Pinpoint the cell where the given text exists, returning its (X, Y) midpoint coordinate. 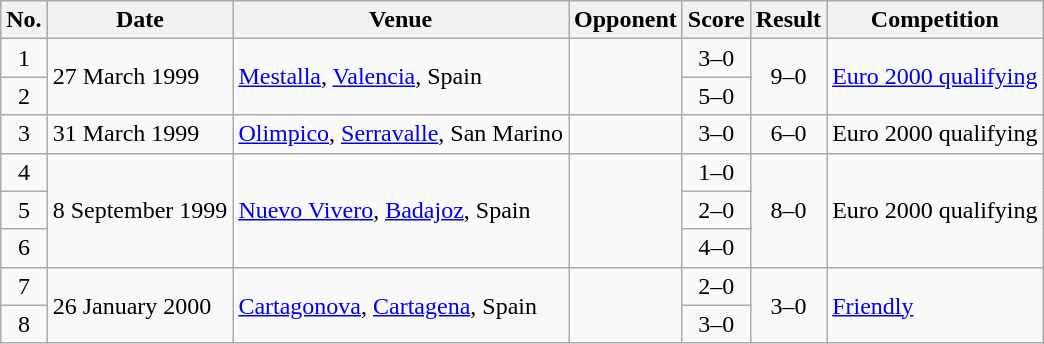
Competition (935, 20)
9–0 (788, 77)
Nuevo Vivero, Badajoz, Spain (401, 210)
Mestalla, Valencia, Spain (401, 77)
6 (24, 248)
No. (24, 20)
Cartagonova, Cartagena, Spain (401, 305)
5–0 (716, 96)
4 (24, 172)
6–0 (788, 134)
8–0 (788, 210)
31 March 1999 (140, 134)
7 (24, 286)
27 March 1999 (140, 77)
3 (24, 134)
Venue (401, 20)
Olimpico, Serravalle, San Marino (401, 134)
4–0 (716, 248)
Score (716, 20)
1–0 (716, 172)
Date (140, 20)
26 January 2000 (140, 305)
Friendly (935, 305)
Opponent (626, 20)
5 (24, 210)
2 (24, 96)
Result (788, 20)
8 September 1999 (140, 210)
1 (24, 58)
8 (24, 324)
